Capture the cell that displays the provided text and extract its [x, y] central coordinate. 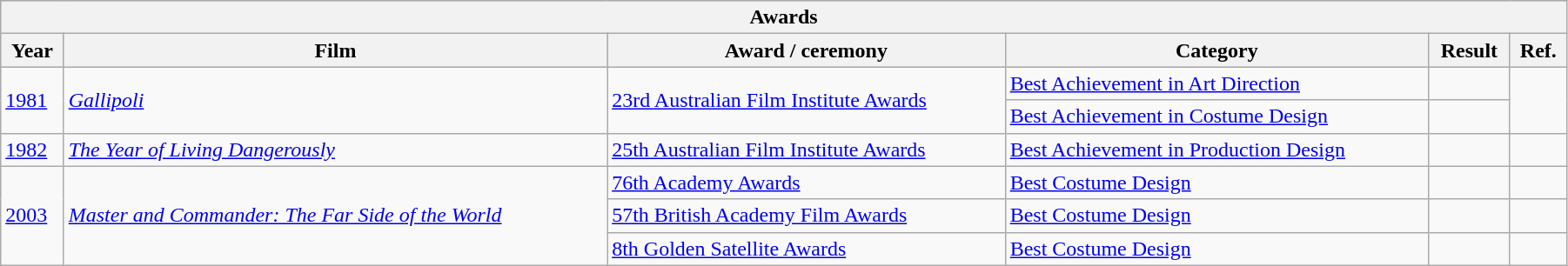
Film [335, 50]
57th British Academy Film Awards [807, 216]
1981 [32, 100]
8th Golden Satellite Awards [807, 249]
2003 [32, 216]
Result [1470, 50]
Year [32, 50]
Award / ceremony [807, 50]
Ref. [1538, 50]
76th Academy Awards [807, 183]
Gallipoli [335, 100]
25th Australian Film Institute Awards [807, 150]
Best Achievement in Costume Design [1216, 116]
23rd Australian Film Institute Awards [807, 100]
Best Achievement in Art Direction [1216, 83]
1982 [32, 150]
Best Achievement in Production Design [1216, 150]
Master and Commander: The Far Side of the World [335, 216]
Category [1216, 50]
The Year of Living Dangerously [335, 150]
Awards [784, 17]
